Identify which cell holds the provided text, then report its [x, y] central coordinate. 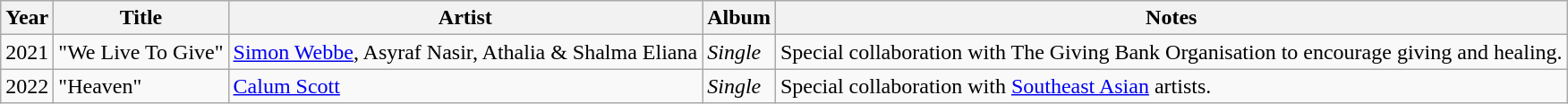
Special collaboration with The Giving Bank Organisation to encourage giving and healing. [1171, 52]
Calum Scott [465, 86]
Special collaboration with Southeast Asian artists. [1171, 86]
2022 [27, 86]
"Heaven" [141, 86]
Notes [1171, 18]
2021 [27, 52]
Simon Webbe, Asyraf Nasir, Athalia & Shalma Eliana [465, 52]
Artist [465, 18]
Album [739, 18]
Title [141, 18]
"We Live To Give" [141, 52]
Year [27, 18]
